Extract the (x, y) coordinate from the center of the cell holding the provided text.  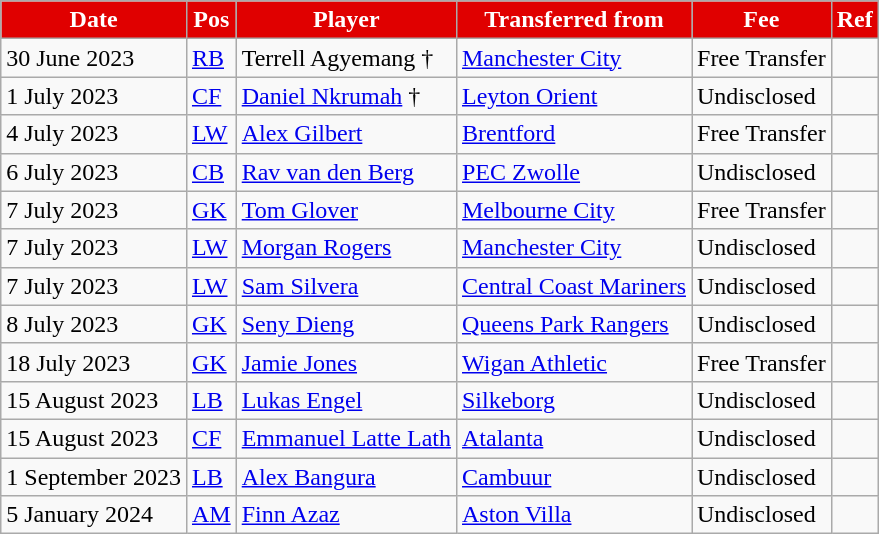
Leyton Orient (574, 96)
PEC Zwolle (574, 172)
1 September 2023 (94, 477)
Daniel Nkrumah † (346, 96)
Central Coast Mariners (574, 286)
4 July 2023 (94, 134)
30 June 2023 (94, 58)
CB (211, 172)
Emmanuel Latte Lath (346, 438)
Queens Park Rangers (574, 324)
6 July 2023 (94, 172)
Finn Azaz (346, 515)
Melbourne City (574, 210)
AM (211, 515)
Transferred from (574, 20)
Pos (211, 20)
Player (346, 20)
Alex Bangura (346, 477)
RB (211, 58)
Morgan Rogers (346, 248)
Rav van den Berg (346, 172)
Date (94, 20)
Wigan Athletic (574, 362)
Tom Glover (346, 210)
8 July 2023 (94, 324)
Silkeborg (574, 400)
Seny Dieng (346, 324)
Atalanta (574, 438)
Fee (762, 20)
Cambuur (574, 477)
Ref (854, 20)
5 January 2024 (94, 515)
Brentford (574, 134)
Aston Villa (574, 515)
18 July 2023 (94, 362)
Lukas Engel (346, 400)
Jamie Jones (346, 362)
Terrell Agyemang † (346, 58)
Sam Silvera (346, 286)
1 July 2023 (94, 96)
Alex Gilbert (346, 134)
